Scan for the cell matching the given text and deliver its [X, Y] coordinate at center. 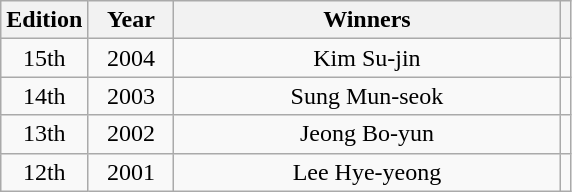
Sung Mun-seok [367, 96]
Year [131, 20]
Edition [44, 20]
2003 [131, 96]
15th [44, 58]
2002 [131, 134]
Jeong Bo-yun [367, 134]
14th [44, 96]
Winners [367, 20]
2001 [131, 172]
Kim Su-jin [367, 58]
Lee Hye-yeong [367, 172]
2004 [131, 58]
12th [44, 172]
13th [44, 134]
